Extract the (X, Y) coordinate from the center of the cell holding the provided text.  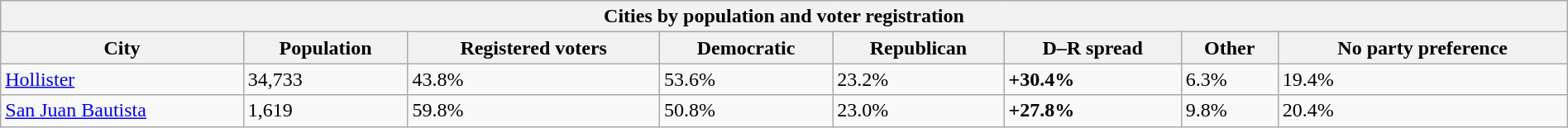
34,733 (326, 79)
+27.8% (1092, 111)
6.3% (1229, 79)
20.4% (1422, 111)
Population (326, 48)
43.8% (533, 79)
50.8% (746, 111)
+30.4% (1092, 79)
19.4% (1422, 79)
Cities by population and voter registration (784, 17)
23.0% (918, 111)
59.8% (533, 111)
Registered voters (533, 48)
San Juan Bautista (122, 111)
53.6% (746, 79)
Other (1229, 48)
Democratic (746, 48)
9.8% (1229, 111)
City (122, 48)
1,619 (326, 111)
23.2% (918, 79)
D–R spread (1092, 48)
No party preference (1422, 48)
Republican (918, 48)
Hollister (122, 79)
